Provide the (x, y) coordinate of the cell's center where the given text is located.  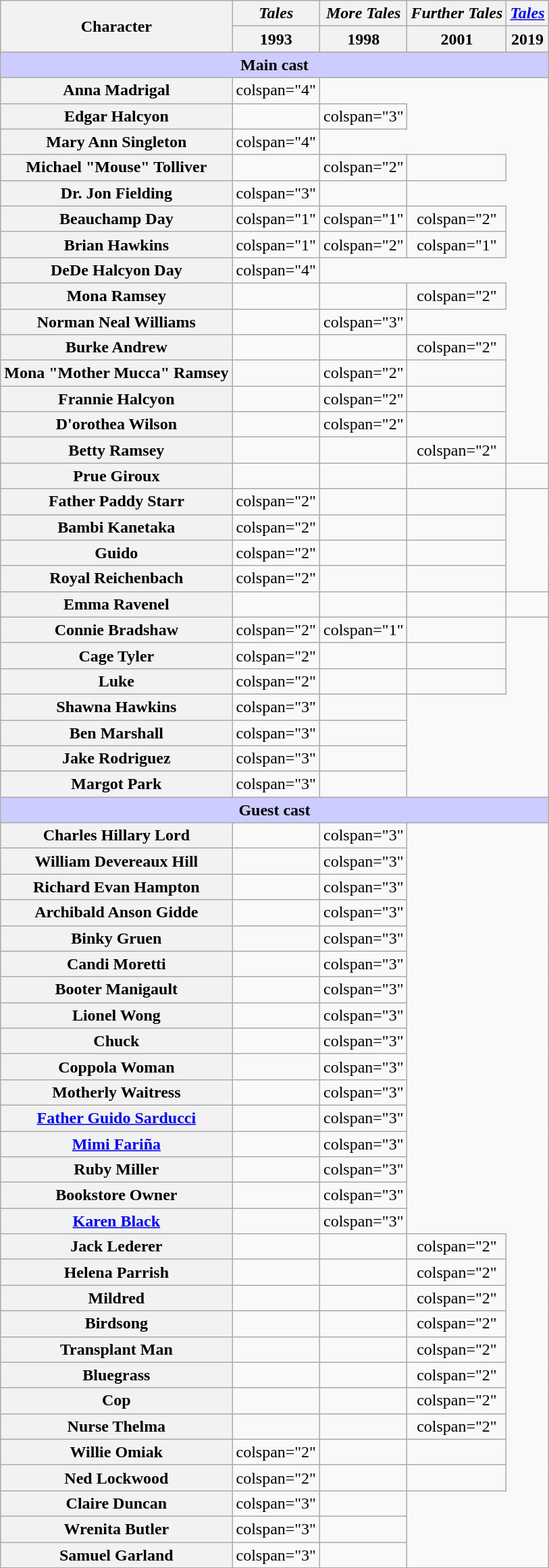
Transplant Man (116, 1349)
Betty Ramsey (116, 450)
Norman Neal Williams (116, 322)
1993 (276, 39)
Anna Madrigal (116, 90)
D'orothea Wilson (116, 425)
Luke (116, 681)
Candi Moretti (116, 964)
Michael "Mouse" Tolliver (116, 167)
DeDe Halcyon Day (116, 270)
Jack Lederer (116, 1247)
Dr. Jon Fielding (116, 193)
Archibald Anson Gidde (116, 913)
Father Paddy Starr (116, 502)
Samuel Garland (116, 1555)
Booter Manigault (116, 990)
Karen Black (116, 1221)
Cage Tyler (116, 655)
2001 (456, 39)
Connie Bradshaw (116, 630)
Birdsong (116, 1324)
Mildred (116, 1298)
Ben Marshall (116, 732)
Willie Omiak (116, 1452)
Charles Hillary Lord (116, 836)
William Devereaux Hill (116, 861)
Motherly Waitress (116, 1092)
Mary Ann Singleton (116, 142)
Shawna Hawkins (116, 707)
1998 (363, 39)
Royal Reichenbach (116, 578)
Cop (116, 1401)
Lionel Wong (116, 1015)
More Tales (363, 13)
Bambi Kanetaka (116, 527)
Bookstore Owner (116, 1195)
Bluegrass (116, 1375)
Binky Gruen (116, 938)
Wrenita Butler (116, 1529)
Jake Rodriguez (116, 759)
Ruby Miller (116, 1170)
Claire Duncan (116, 1503)
Mimi Fariña (116, 1144)
Richard Evan Hampton (116, 887)
Mona "Mother Mucca" Ramsey (116, 373)
Burke Andrew (116, 348)
Coppola Woman (116, 1066)
Guido (116, 553)
Margot Park (116, 784)
Prue Giroux (116, 476)
Chuck (116, 1041)
2019 (527, 39)
Frannie Halcyon (116, 399)
Nurse Thelma (116, 1426)
Beauchamp Day (116, 219)
Emma Ravenel (116, 604)
Character (116, 26)
Father Guido Sarducci (116, 1118)
Edgar Halcyon (116, 116)
Further Tales (456, 13)
Brian Hawkins (116, 244)
Main cast (274, 65)
Helena Parrish (116, 1272)
Ned Lockwood (116, 1478)
Guest cast (274, 810)
Mona Ramsey (116, 296)
